Return (x, y) of the center of cell containing provided text 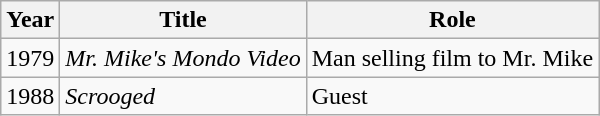
Title (183, 20)
Guest (452, 96)
Role (452, 20)
1979 (30, 58)
Mr. Mike's Mondo Video (183, 58)
Man selling film to Mr. Mike (452, 58)
Scrooged (183, 96)
Year (30, 20)
1988 (30, 96)
